Return (X, Y) of the center of cell containing provided text 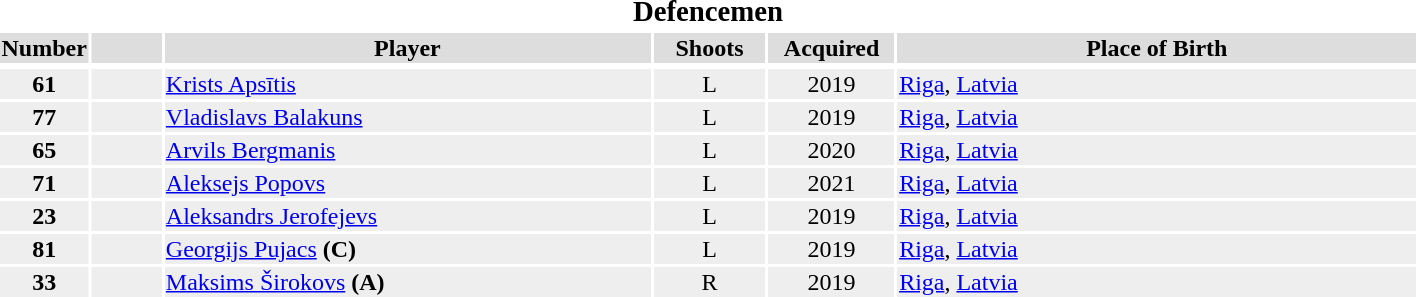
Acquired (832, 48)
R (709, 282)
65 (44, 150)
Arvils Bergmanis (407, 150)
Place of Birth (1157, 48)
Krists Apsītis (407, 84)
23 (44, 216)
Number (44, 48)
2021 (832, 183)
Georgijs Pujacs (C) (407, 249)
Aleksejs Popovs (407, 183)
2020 (832, 150)
Vladislavs Balakuns (407, 117)
33 (44, 282)
61 (44, 84)
Player (407, 48)
Aleksandrs Jerofejevs (407, 216)
81 (44, 249)
Maksims Širokovs (A) (407, 282)
77 (44, 117)
71 (44, 183)
Shoots (709, 48)
